Scan for the cell matching the given text and deliver its (x, y) coordinate at center. 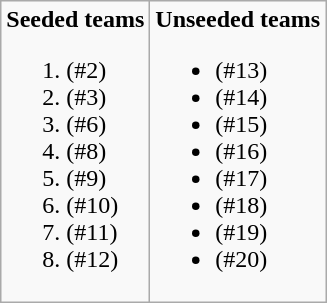
Seeded teams (#2) (#3) (#6) (#8) (#9) (#10) (#11) (#12) (76, 152)
Unseeded teams (#13) (#14) (#15) (#16) (#17) (#18) (#19) (#20) (238, 152)
